Locate the cell with the specified text and output its (X, Y) center coordinate. 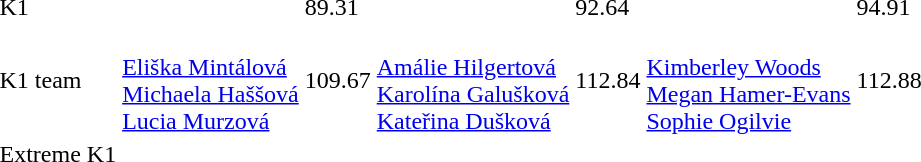
112.84 (608, 80)
Amálie HilgertováKarolína GaluškováKateřina Dušková (473, 80)
Eliška MintálováMichaela HaššováLucia Murzová (211, 80)
109.67 (338, 80)
Kimberley WoodsMegan Hamer-EvansSophie Ogilvie (748, 80)
